Capture the cell that displays the provided text and extract its [x, y] central coordinate. 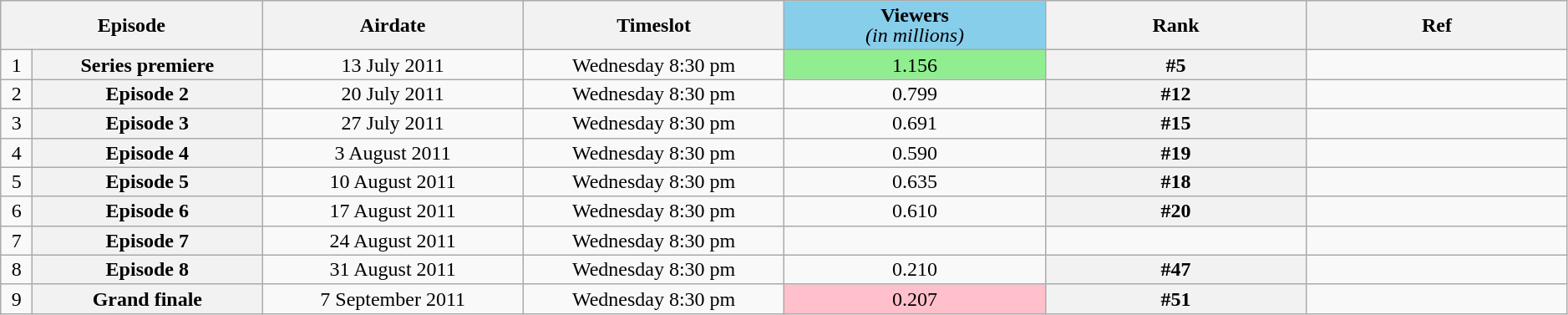
Episode 4 [147, 152]
17 August 2011 [393, 211]
Episode 3 [147, 124]
0.210 [915, 269]
31 August 2011 [393, 269]
#47 [1175, 269]
#51 [1175, 299]
Episode 7 [147, 241]
24 August 2011 [393, 241]
27 July 2011 [393, 124]
1 [17, 65]
4 [17, 152]
7 [17, 241]
Viewers(in millions) [915, 25]
#12 [1175, 94]
8 [17, 269]
7 September 2011 [393, 299]
0.691 [915, 124]
Episode 5 [147, 182]
2 [17, 94]
Series premiere [147, 65]
Episode 8 [147, 269]
9 [17, 299]
3 August 2011 [393, 152]
1.156 [915, 65]
0.799 [915, 94]
#15 [1175, 124]
0.635 [915, 182]
0.207 [915, 299]
Rank [1175, 25]
#5 [1175, 65]
Timeslot [653, 25]
6 [17, 211]
Grand finale [147, 299]
#18 [1175, 182]
0.590 [915, 152]
10 August 2011 [393, 182]
20 July 2011 [393, 94]
#19 [1175, 152]
Airdate [393, 25]
Episode 6 [147, 211]
13 July 2011 [393, 65]
#20 [1175, 211]
Episode 2 [147, 94]
5 [17, 182]
3 [17, 124]
0.610 [915, 211]
Episode [132, 25]
Ref [1437, 25]
